Determine the [x, y] coordinate at the center of the cell enclosing the given text.  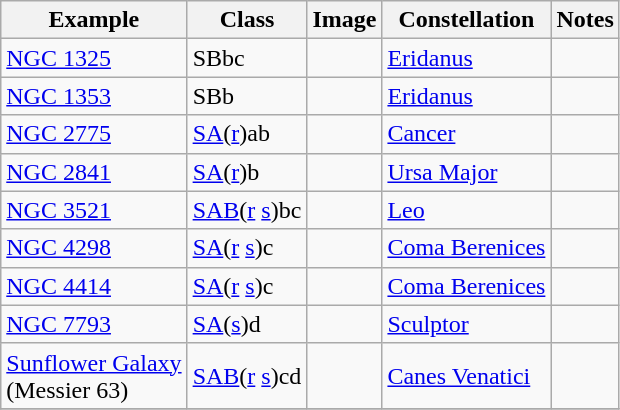
SBbc [247, 58]
SBb [247, 96]
NGC 2775 [94, 134]
Ursa Major [466, 172]
NGC 1353 [94, 96]
Canes Venatici [466, 376]
NGC 4414 [94, 286]
NGC 1325 [94, 58]
Constellation [466, 20]
Example [94, 20]
NGC 3521 [94, 210]
Leo [466, 210]
Notes [585, 20]
Image [344, 20]
SAB(r s)bc [247, 210]
NGC 7793 [94, 324]
Class [247, 20]
SA(r)b [247, 172]
NGC 2841 [94, 172]
Sculptor [466, 324]
Cancer [466, 134]
NGC 4298 [94, 248]
SA(s)d [247, 324]
SAB(r s)cd [247, 376]
Sunflower Galaxy(Messier 63) [94, 376]
SA(r)ab [247, 134]
